From the cell containing the given text, extract its center point as [X, Y] coordinate. 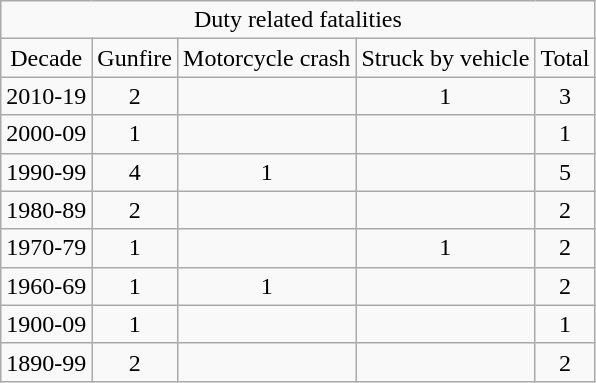
5 [565, 172]
Motorcycle crash [267, 58]
2000-09 [46, 134]
3 [565, 96]
1890-99 [46, 362]
1980-89 [46, 210]
1970-79 [46, 248]
Total [565, 58]
2010-19 [46, 96]
4 [135, 172]
Gunfire [135, 58]
1900-09 [46, 324]
1990-99 [46, 172]
1960-69 [46, 286]
Struck by vehicle [446, 58]
Duty related fatalities [298, 20]
Decade [46, 58]
